Determine the [X, Y] coordinate at the center of the cell enclosing the given text.  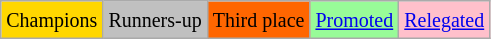
Champions [52, 20]
Third place [258, 20]
Runners-up [155, 20]
Relegated [444, 20]
Promoted [354, 20]
